Scan for the cell matching the given text and deliver its (X, Y) coordinate at center. 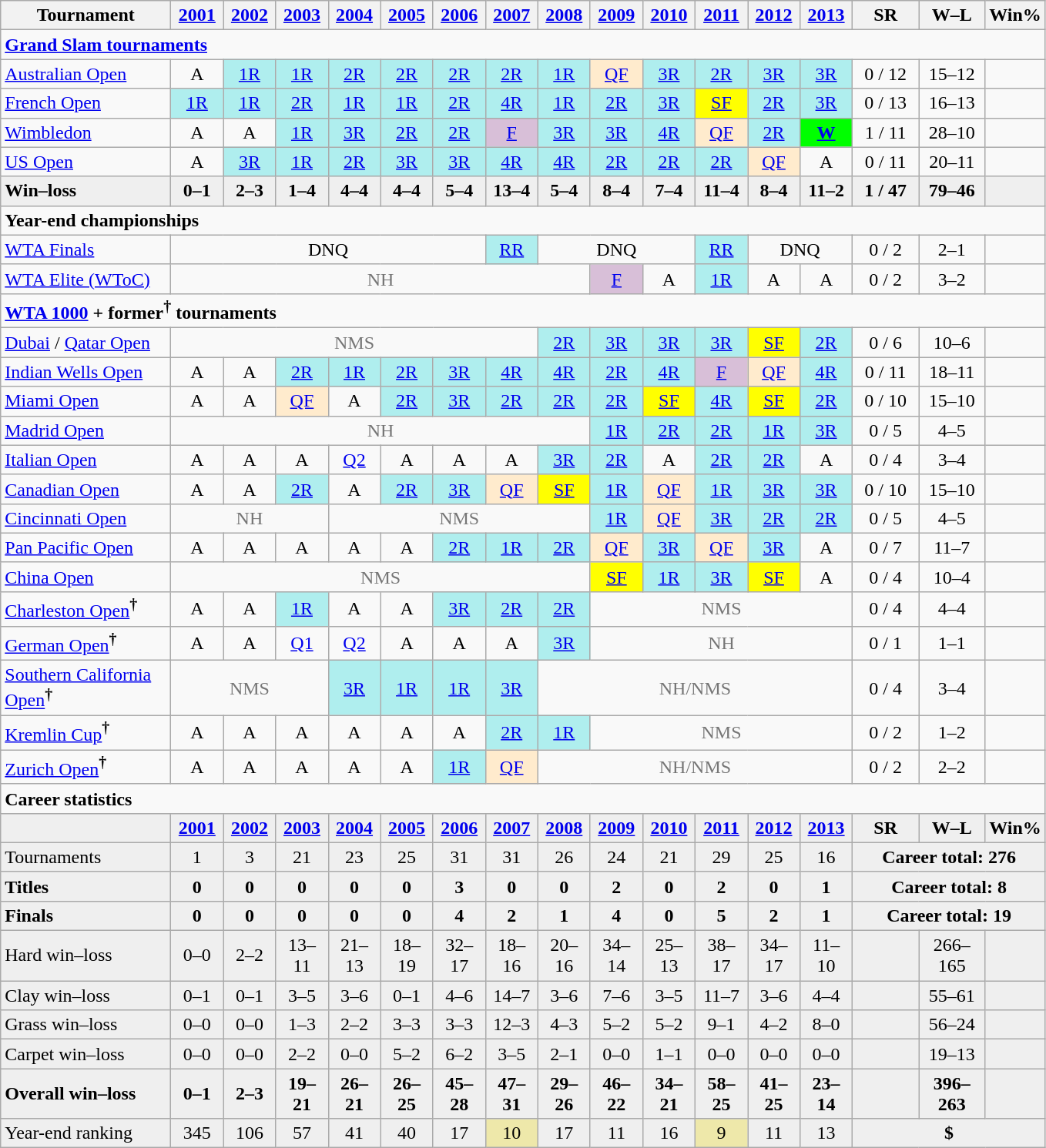
106 (250, 1133)
4–3 (564, 1025)
5 (721, 916)
W (826, 132)
11–10 (826, 956)
11–2 (826, 191)
1–3 (302, 1025)
Q1 (302, 644)
26–25 (407, 1093)
Career total: 19 (949, 916)
1–2 (952, 733)
Grass win–loss (86, 1025)
Career total: 8 (949, 886)
345 (197, 1133)
Grand Slam tournaments (524, 45)
Charleston Open† (86, 608)
Finals (86, 916)
12–3 (511, 1025)
Carpet win–loss (86, 1054)
Wimbledon (86, 132)
41 (354, 1133)
7–4 (669, 191)
Win–loss (86, 191)
32–17 (459, 956)
3–2 (952, 279)
13 (826, 1133)
29 (721, 857)
Career statistics (524, 798)
38–17 (721, 956)
396–263 (952, 1093)
WTA Finals (86, 249)
47–31 (511, 1093)
34–17 (773, 956)
10–4 (952, 577)
Southern California Open† (86, 688)
0 / 12 (886, 74)
6–2 (459, 1054)
18–11 (952, 372)
1 / 11 (886, 132)
24 (616, 857)
Miami Open (86, 401)
WTA 1000 + former† tournaments (524, 311)
Italian Open (86, 460)
Tournaments (86, 857)
8–0 (826, 1025)
Overall win–loss (86, 1093)
4–6 (459, 996)
US Open (86, 162)
Dubai / Qatar Open (86, 343)
Australian Open (86, 74)
German Open† (86, 644)
58–25 (721, 1093)
7–6 (616, 996)
Year-end ranking (86, 1133)
11–4 (721, 191)
40 (407, 1133)
WTA Elite (WToC) (86, 279)
Cincinnati Open (86, 518)
55–61 (952, 996)
0 / 1 (886, 644)
56–24 (952, 1025)
19–13 (952, 1054)
45–28 (459, 1093)
25–13 (669, 956)
19–21 (302, 1093)
18–16 (511, 956)
16–13 (952, 103)
26–21 (354, 1093)
0 / 7 (886, 547)
29–26 (564, 1093)
1 / 47 (886, 191)
20–11 (952, 162)
23–14 (826, 1093)
Zurich Open† (86, 767)
French Open (86, 103)
10–6 (952, 343)
4–2 (773, 1025)
Tournament (86, 15)
Canadian Open (86, 489)
57 (302, 1133)
21–13 (354, 956)
34–14 (616, 956)
Hard win–loss (86, 956)
20–16 (564, 956)
14–7 (511, 996)
13–4 (511, 191)
9 (721, 1133)
Madrid Open (86, 430)
Pan Pacific Open (86, 547)
Kremlin Cup† (86, 733)
Indian Wells Open (86, 372)
Titles (86, 886)
46–22 (616, 1093)
79–46 (952, 191)
23 (354, 857)
28–10 (952, 132)
Career total: 276 (949, 857)
41–25 (773, 1093)
Clay win–loss (86, 996)
15–12 (952, 74)
34–21 (669, 1093)
0 / 6 (886, 343)
9–1 (721, 1025)
Year-end championships (524, 220)
26 (564, 857)
18–19 (407, 956)
13–11 (302, 956)
1–4 (302, 191)
China Open (86, 577)
0 / 13 (886, 103)
$ (949, 1133)
10 (511, 1133)
266–165 (952, 956)
